Output the [X, Y] coordinate of the center of the cell containing the given text.  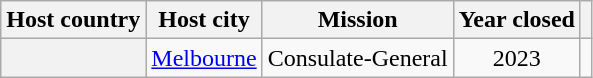
Mission [358, 20]
Year closed [516, 20]
Host country [74, 20]
Consulate-General [358, 58]
Melbourne [204, 58]
2023 [516, 58]
Host city [204, 20]
